Output the [x, y] coordinate of the center of the cell containing the given text.  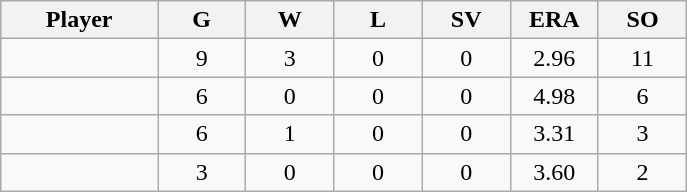
SO [642, 20]
Player [80, 20]
11 [642, 58]
3.31 [554, 134]
2 [642, 172]
W [290, 20]
2.96 [554, 58]
1 [290, 134]
3.60 [554, 172]
SV [466, 20]
4.98 [554, 96]
L [378, 20]
9 [202, 58]
G [202, 20]
ERA [554, 20]
